Extract the [X, Y] coordinate from the center of the cell holding the provided text.  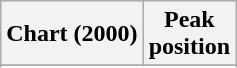
Chart (2000) [72, 34]
Peakposition [189, 34]
